Return the (x, y) coordinate for the center point of the cell that contains the specified text.  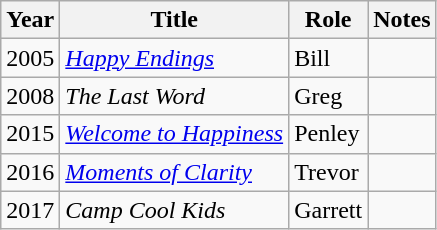
2005 (30, 58)
Camp Cool Kids (174, 210)
Bill (328, 58)
Notes (402, 20)
Garrett (328, 210)
Moments of Clarity (174, 172)
2008 (30, 96)
2016 (30, 172)
Penley (328, 134)
2017 (30, 210)
Happy Endings (174, 58)
Title (174, 20)
2015 (30, 134)
The Last Word (174, 96)
Greg (328, 96)
Welcome to Happiness (174, 134)
Role (328, 20)
Year (30, 20)
Trevor (328, 172)
